Detect which cell encompasses the target text, then output its [X, Y] center coordinate. 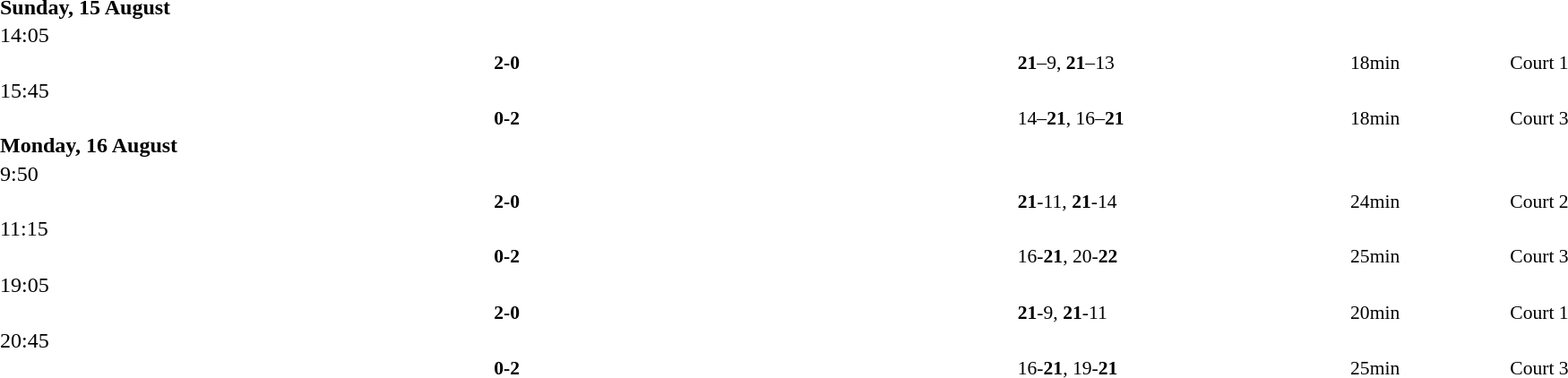
21-11, 21-14 [1182, 201]
21–9, 21–13 [1182, 63]
14–21, 16–21 [1182, 118]
20min [1428, 313]
16-21, 20-22 [1182, 256]
25min [1428, 256]
24min [1428, 201]
21-9, 21-11 [1182, 313]
